Capture the cell that displays the provided text and extract its [X, Y] central coordinate. 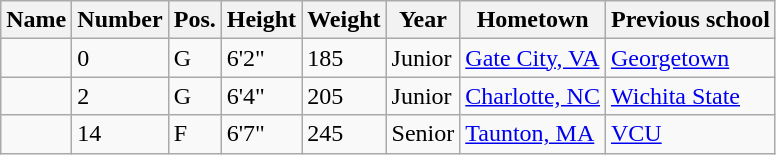
Wichita State [690, 96]
185 [344, 58]
205 [344, 96]
Pos. [194, 20]
6'2" [261, 58]
Hometown [533, 20]
14 [120, 134]
Name [36, 20]
Senior [423, 134]
Height [261, 20]
Gate City, VA [533, 58]
Number [120, 20]
Charlotte, NC [533, 96]
VCU [690, 134]
6'4" [261, 96]
F [194, 134]
Previous school [690, 20]
Year [423, 20]
Georgetown [690, 58]
2 [120, 96]
245 [344, 134]
6'7" [261, 134]
Taunton, MA [533, 134]
0 [120, 58]
Weight [344, 20]
